Output the [X, Y] coordinate of the center of the cell containing the given text.  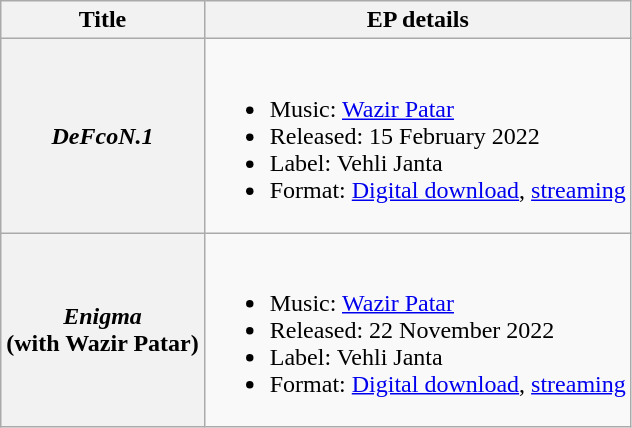
DeFcoN.1 [102, 136]
Title [102, 20]
Music: Wazir PatarReleased: 15 February 2022Label: Vehli JantaFormat: Digital download, streaming [418, 136]
Enigma(with Wazir Patar) [102, 330]
EP details [418, 20]
Music: Wazir PatarReleased: 22 November 2022Label: Vehli JantaFormat: Digital download, streaming [418, 330]
